Detect which cell encompasses the target text, then output its (X, Y) center coordinate. 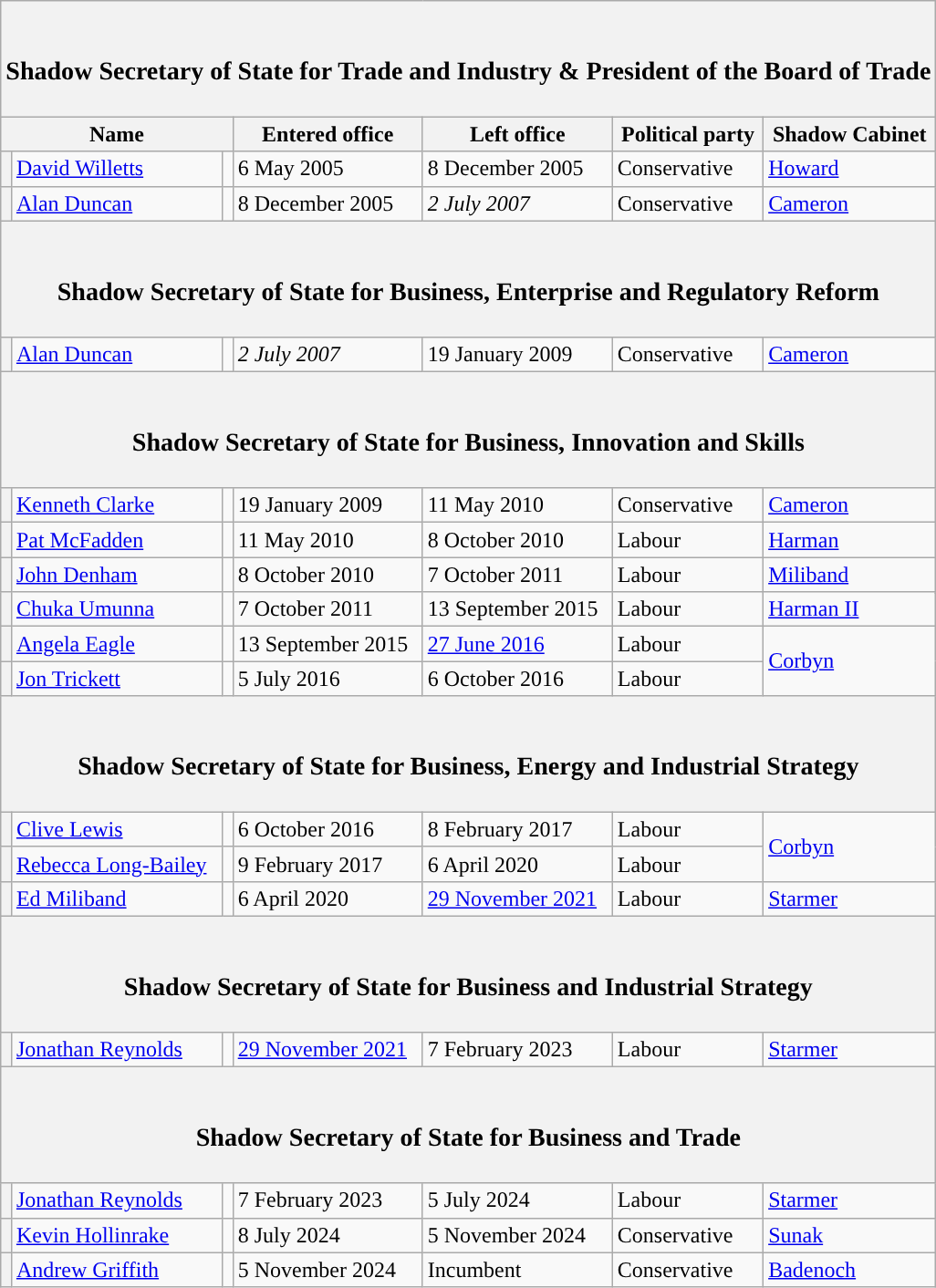
9 February 2017 (328, 864)
5 July 2016 (328, 679)
Shadow Secretary of State for Business, Energy and Industrial Strategy (469, 753)
Howard (850, 169)
David Willetts (117, 169)
Kevin Hollinrake (117, 1235)
Harman (850, 540)
6 May 2005 (328, 169)
Shadow Secretary of State for Business and Trade (469, 1126)
Jon Trickett (117, 679)
Harman II (850, 609)
Shadow Secretary of State for Business, Innovation and Skills (469, 429)
8 February 2017 (517, 829)
Shadow Secretary of State for Trade and Industry & President of the Board of Trade (469, 58)
Andrew Griffith (117, 1270)
5 July 2024 (517, 1200)
Shadow Secretary of State for Business and Industrial Strategy (469, 974)
Shadow Secretary of State for Business, Enterprise and Regulatory Reform (469, 279)
Incumbent (517, 1270)
Badenoch (850, 1270)
Sunak (850, 1235)
Angela Eagle (117, 644)
Political party (688, 134)
Shadow Cabinet (850, 134)
Left office (517, 134)
Clive Lewis (117, 829)
Entered office (328, 134)
27 June 2016 (517, 644)
John Denham (117, 575)
Rebecca Long-Bailey (117, 864)
Pat McFadden (117, 540)
Ed Miliband (117, 898)
8 July 2024 (328, 1235)
Name (117, 134)
Chuka Umunna (117, 609)
Miliband (850, 575)
Kenneth Clarke (117, 505)
